Find where the given text appears and provide that cell's center as [x, y] coordinate. 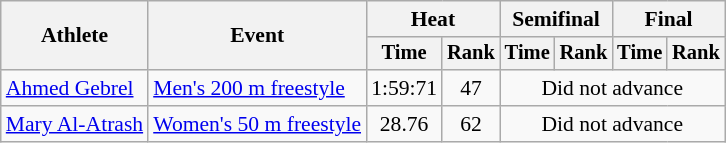
Women's 50 m freestyle [257, 124]
Semifinal [556, 19]
Heat [433, 19]
1:59:71 [404, 88]
62 [471, 124]
Event [257, 36]
Final [668, 19]
28.76 [404, 124]
47 [471, 88]
Ahmed Gebrel [74, 88]
Mary Al-Atrash [74, 124]
Athlete [74, 36]
Men's 200 m freestyle [257, 88]
